For the text-containing cell, return its midpoint in (X, Y) coordinate format. 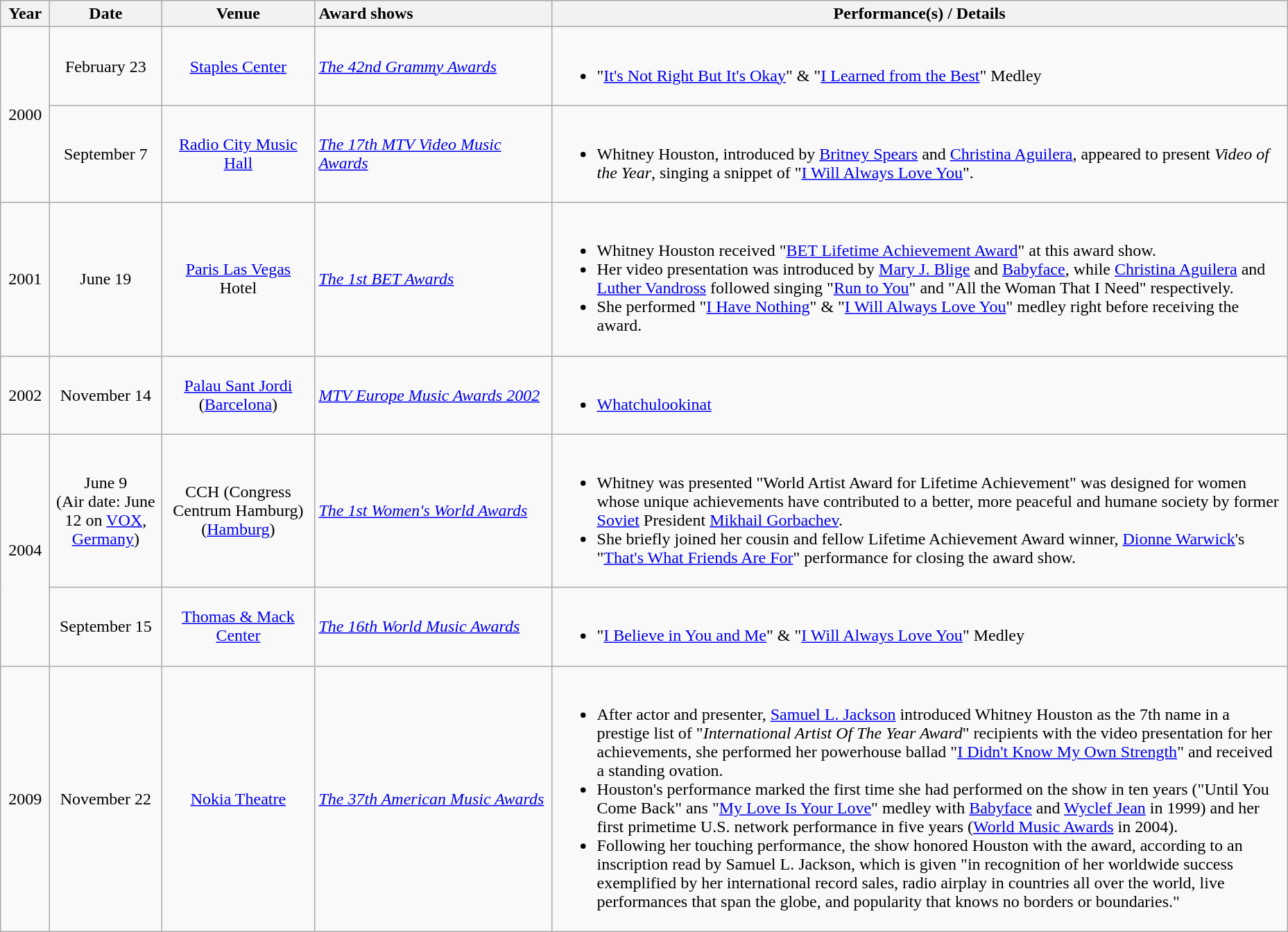
2002 (25, 395)
Radio City Music Hall (239, 154)
February 23 (105, 67)
Staples Center (239, 67)
September 7 (105, 154)
Thomas & Mack Center (239, 627)
Paris Las Vegas Hotel (239, 279)
2004 (25, 550)
June 19 (105, 279)
The 37th American Music Awards (433, 799)
The 16th World Music Awards (433, 627)
September 15 (105, 627)
2000 (25, 115)
CCH (Congress Centrum Hamburg)(Hamburg) (239, 510)
Award shows (433, 14)
Venue (239, 14)
"It's Not Right But It's Okay" & "I Learned from the Best" Medley (920, 67)
Date (105, 14)
Nokia Theatre (239, 799)
The 1st Women's World Awards (433, 510)
The 1st BET Awards (433, 279)
November 14 (105, 395)
Whatchulookinat (920, 395)
Performance(s) / Details (920, 14)
June 9(Air date: June 12 on VOX, Germany) (105, 510)
2009 (25, 799)
November 22 (105, 799)
The 17th MTV Video Music Awards (433, 154)
MTV Europe Music Awards 2002 (433, 395)
The 42nd Grammy Awards (433, 67)
Year (25, 14)
"I Believe in You and Me" & "I Will Always Love You" Medley (920, 627)
2001 (25, 279)
Palau Sant Jordi(Barcelona) (239, 395)
